For the text-containing cell, return its midpoint in [x, y] coordinate format. 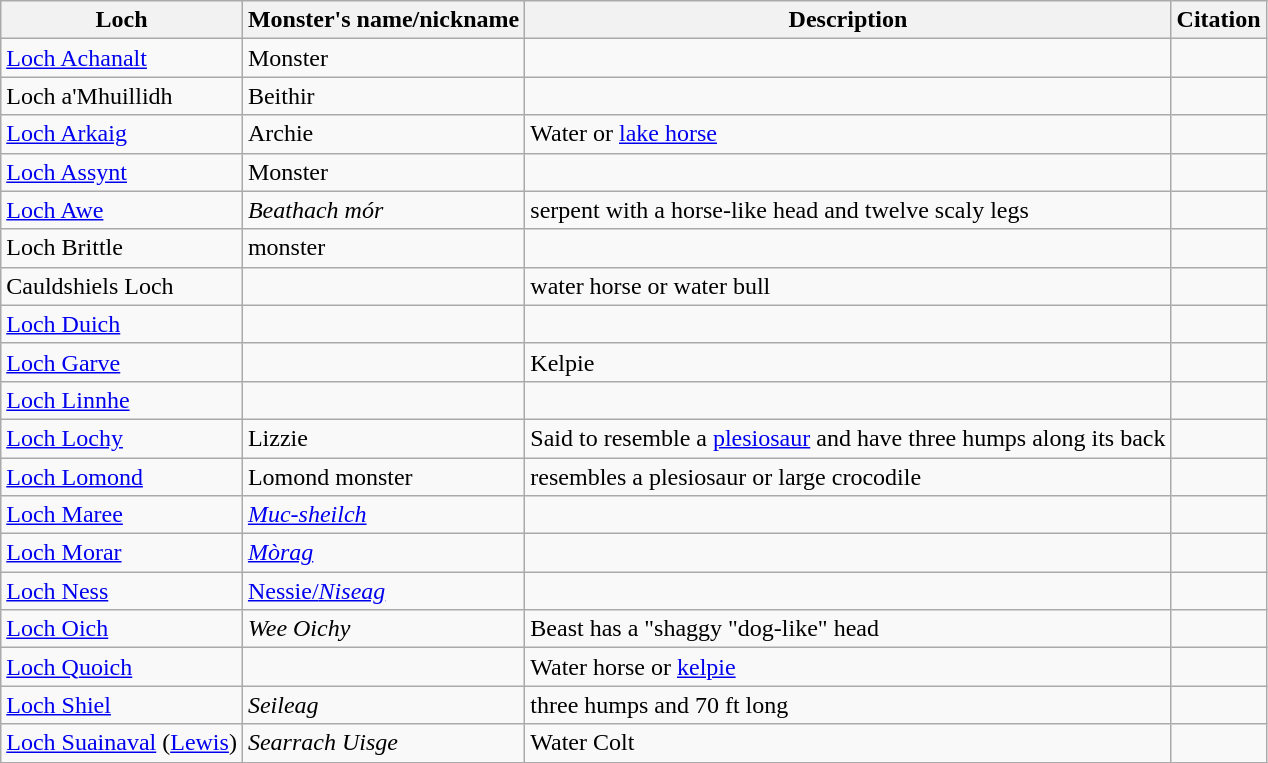
Loch Maree [122, 515]
Loch Shiel [122, 705]
Loch Duich [122, 324]
resembles a plesiosaur or large crocodile [848, 477]
three humps and 70 ft long [848, 705]
Loch Ness [122, 591]
Seileag [383, 705]
Kelpie [848, 362]
Muc-sheilch [383, 515]
Beathach mór [383, 210]
Searrach Uisge [383, 743]
monster [383, 248]
Loch Morar [122, 553]
Loch Garve [122, 362]
Loch Achanalt [122, 58]
Mòrag [383, 553]
Loch Suainaval (Lewis) [122, 743]
Nessie/Niseag [383, 591]
Beithir [383, 96]
Archie [383, 134]
Beast has a "shaggy "dog-like" head [848, 629]
Cauldshiels Loch [122, 286]
Loch Assynt [122, 172]
water horse or water bull [848, 286]
Wee Oichy [383, 629]
Loch Quoich [122, 667]
Citation [1218, 20]
Lomond monster [383, 477]
Loch a'Mhuillidh [122, 96]
serpent with a horse-like head and twelve scaly legs [848, 210]
Loch Lochy [122, 438]
Loch Brittle [122, 248]
Water or lake horse [848, 134]
Loch Awe [122, 210]
Water Colt [848, 743]
Loch [122, 20]
Loch Arkaig [122, 134]
Description [848, 20]
Loch Linnhe [122, 400]
Monster's name/nickname [383, 20]
Said to resemble a plesiosaur and have three humps along its back [848, 438]
Loch Lomond [122, 477]
Lizzie [383, 438]
Loch Oich [122, 629]
Water horse or kelpie [848, 667]
